Return the (x, y) coordinate for the center point of the cell that contains the specified text.  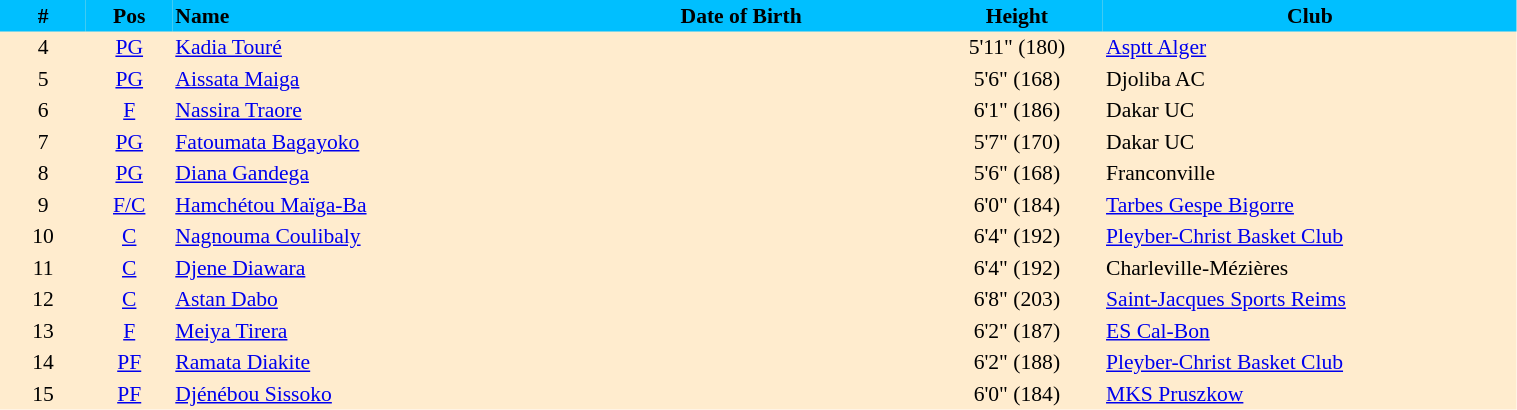
Nassira Traore (362, 110)
10 (43, 236)
Fatoumata Bagayoko (362, 142)
6'2" (187) (1017, 331)
11 (43, 268)
6'1" (186) (1017, 110)
Nagnouma Coulibaly (362, 236)
Diana Gandega (362, 174)
Djene Diawara (362, 268)
Astan Dabo (362, 300)
5'11" (180) (1017, 48)
6'8" (203) (1017, 300)
Height (1017, 16)
# (43, 16)
12 (43, 300)
Tarbes Gespe Bigorre (1310, 205)
Djoliba AC (1310, 79)
Hamchétou Maïga-Ba (362, 205)
Saint-Jacques Sports Reims (1310, 300)
Djénébou Sissoko (362, 394)
15 (43, 394)
Asptt Alger (1310, 48)
9 (43, 205)
F/C (129, 205)
Name (362, 16)
4 (43, 48)
7 (43, 142)
Meiya Tirera (362, 331)
Club (1310, 16)
Ramata Diakite (362, 362)
6'2" (188) (1017, 362)
Pos (129, 16)
Franconville (1310, 174)
8 (43, 174)
Charleville-Mézières (1310, 268)
14 (43, 362)
Aissata Maiga (362, 79)
5 (43, 79)
MKS Pruszkow (1310, 394)
13 (43, 331)
6 (43, 110)
5'7" (170) (1017, 142)
Date of Birth (742, 16)
ES Cal-Bon (1310, 331)
Kadia Touré (362, 48)
